Provide the (x, y) coordinate of the cell's center where the given text is located.  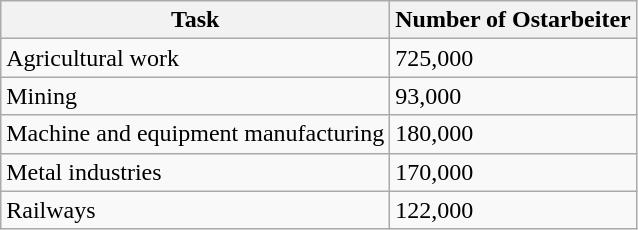
180,000 (514, 134)
93,000 (514, 96)
Agricultural work (196, 58)
170,000 (514, 172)
Number of Ostarbeiter (514, 20)
Metal industries (196, 172)
Machine and equipment manufacturing (196, 134)
Mining (196, 96)
725,000 (514, 58)
Task (196, 20)
122,000 (514, 210)
Railways (196, 210)
